Return [X, Y] of the center of cell containing provided text 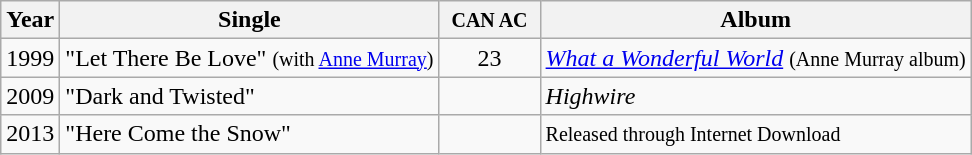
2013 [30, 134]
Highwire [756, 96]
23 [490, 58]
CAN AC [490, 20]
"Let There Be Love" (with Anne Murray) [250, 58]
Single [250, 20]
What a Wonderful World (Anne Murray album) [756, 58]
2009 [30, 96]
1999 [30, 58]
"Here Come the Snow" [250, 134]
Year [30, 20]
Released through Internet Download [756, 134]
"Dark and Twisted" [250, 96]
Album [756, 20]
